Detect which cell encompasses the target text, then output its (X, Y) center coordinate. 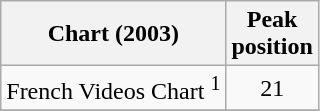
Peakposition (272, 34)
21 (272, 88)
Chart (2003) (114, 34)
French Videos Chart 1 (114, 88)
